Extract the [x, y] coordinate from the center of the cell holding the provided text.  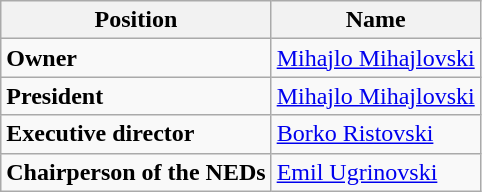
Position [136, 20]
President [136, 96]
Owner [136, 58]
Executive director [136, 134]
Emil Ugrinovski [376, 172]
Borko Ristovski [376, 134]
Chairperson of the NEDs [136, 172]
Name [376, 20]
